Determine the [x, y] coordinate at the center of the cell enclosing the given text.  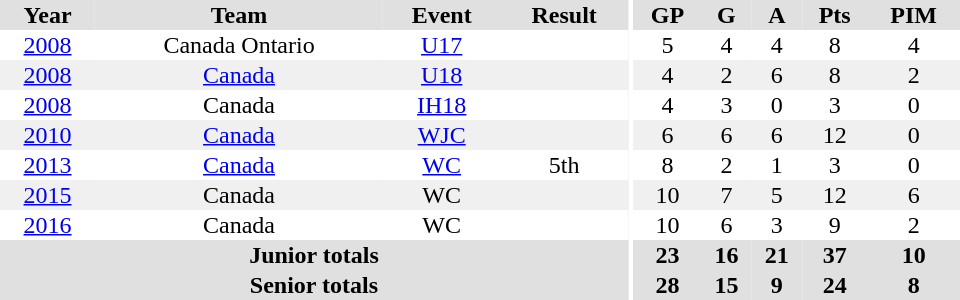
2013 [48, 165]
21 [777, 255]
16 [726, 255]
Junior totals [314, 255]
Result [564, 15]
Event [442, 15]
2010 [48, 135]
IH18 [442, 105]
G [726, 15]
U17 [442, 45]
28 [668, 285]
23 [668, 255]
U18 [442, 75]
7 [726, 195]
1 [777, 165]
PIM [914, 15]
37 [834, 255]
5th [564, 165]
2015 [48, 195]
24 [834, 285]
A [777, 15]
Pts [834, 15]
Senior totals [314, 285]
GP [668, 15]
WJC [442, 135]
Year [48, 15]
15 [726, 285]
Canada Ontario [239, 45]
2016 [48, 225]
Team [239, 15]
